Capture the cell that displays the provided text and extract its [X, Y] central coordinate. 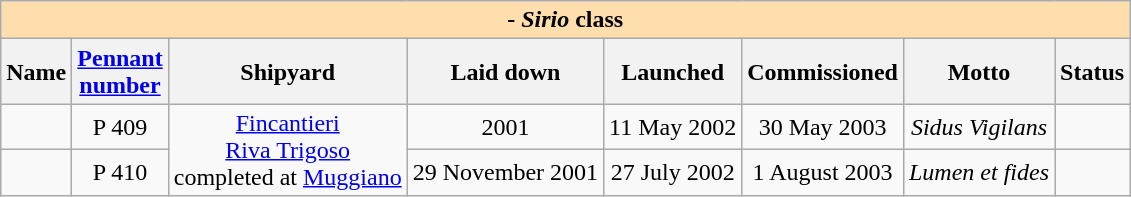
Sidus Vigilans [978, 127]
Motto [978, 72]
2001 [505, 127]
Name [36, 72]
Status [1092, 72]
1 August 2003 [823, 173]
Lumen et fides [978, 173]
Pennantnumber [120, 72]
30 May 2003 [823, 127]
29 November 2001 [505, 173]
Launched [673, 72]
- Sirio class [566, 20]
27 July 2002 [673, 173]
11 May 2002 [673, 127]
Shipyard [288, 72]
Laid down [505, 72]
FincantieriRiva Trigosocompleted at Muggiano [288, 150]
Commissioned [823, 72]
P 409 [120, 127]
P 410 [120, 173]
